For the text-containing cell, return its midpoint in (X, Y) coordinate format. 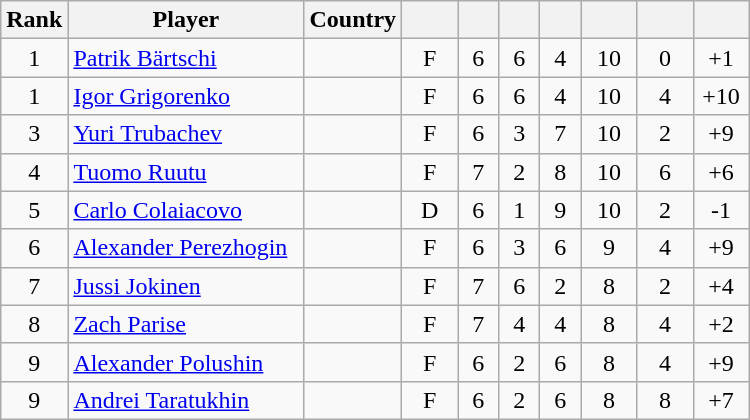
Rank (34, 20)
5 (34, 210)
Andrei Taratukhin (186, 400)
+6 (721, 172)
Jussi Jokinen (186, 286)
Patrik Bärtschi (186, 58)
Alexander Perezhogin (186, 248)
Carlo Colaiacovo (186, 210)
Player (186, 20)
Igor Grigorenko (186, 96)
Country (353, 20)
+1 (721, 58)
Alexander Polushin (186, 362)
+10 (721, 96)
D (430, 210)
Yuri Trubachev (186, 134)
-1 (721, 210)
Zach Parise (186, 324)
+7 (721, 400)
Tuomo Ruutu (186, 172)
+4 (721, 286)
0 (665, 58)
+2 (721, 324)
